Pinpoint the cell where the given text exists, returning its (X, Y) midpoint coordinate. 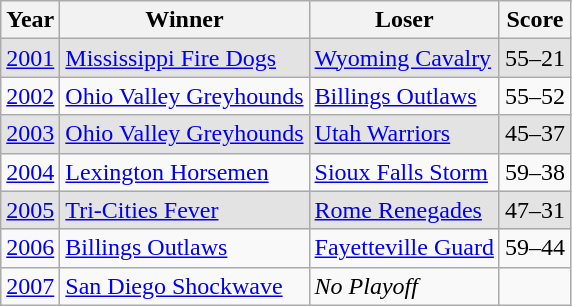
2006 (30, 248)
2004 (30, 172)
2005 (30, 210)
Year (30, 20)
55–52 (534, 96)
Mississippi Fire Dogs (184, 58)
2002 (30, 96)
Score (534, 20)
Wyoming Cavalry (404, 58)
Sioux Falls Storm (404, 172)
Winner (184, 20)
2001 (30, 58)
Rome Renegades (404, 210)
Fayetteville Guard (404, 248)
45–37 (534, 134)
Tri-Cities Fever (184, 210)
2003 (30, 134)
59–44 (534, 248)
47–31 (534, 210)
Loser (404, 20)
No Playoff (404, 286)
Lexington Horsemen (184, 172)
59–38 (534, 172)
San Diego Shockwave (184, 286)
Utah Warriors (404, 134)
55–21 (534, 58)
2007 (30, 286)
